Find where the given text appears and provide that cell's center as [X, Y] coordinate. 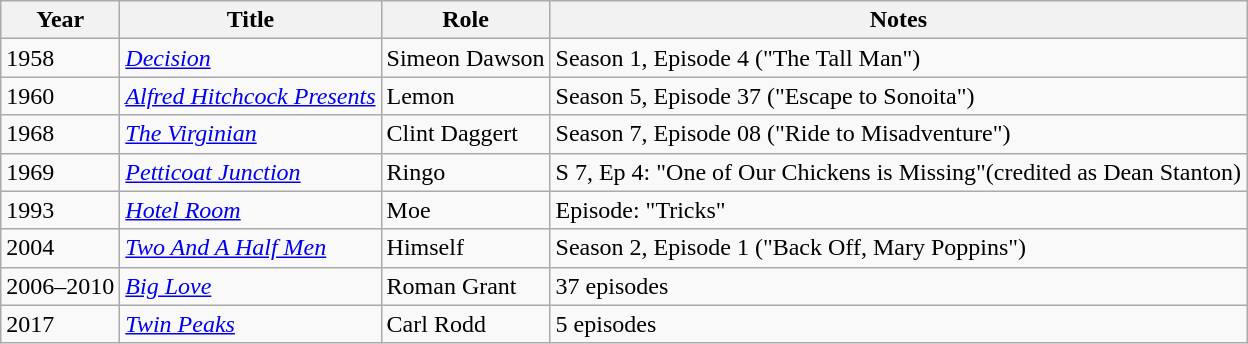
Notes [898, 20]
1958 [60, 58]
Hotel Room [250, 210]
2017 [60, 324]
Episode: "Tricks" [898, 210]
2006–2010 [60, 286]
Two And A Half Men [250, 248]
Twin Peaks [250, 324]
Ringo [466, 172]
Decision [250, 58]
2004 [60, 248]
S 7, Ep 4: "One of Our Chickens is Missing"(credited as Dean Stanton) [898, 172]
37 episodes [898, 286]
Season 7, Episode 08 ("Ride to Misadventure") [898, 134]
The Virginian [250, 134]
Season 2, Episode 1 ("Back Off, Mary Poppins") [898, 248]
Season 5, Episode 37 ("Escape to Sonoita") [898, 96]
Year [60, 20]
1993 [60, 210]
Moe [466, 210]
Himself [466, 248]
5 episodes [898, 324]
1968 [60, 134]
Roman Grant [466, 286]
Alfred Hitchcock Presents [250, 96]
Title [250, 20]
1960 [60, 96]
1969 [60, 172]
Simeon Dawson [466, 58]
Petticoat Junction [250, 172]
Clint Daggert [466, 134]
Lemon [466, 96]
Big Love [250, 286]
Role [466, 20]
Season 1, Episode 4 ("The Tall Man") [898, 58]
Carl Rodd [466, 324]
